Search for the cell housing the specified text and yield its [X, Y] center coordinate. 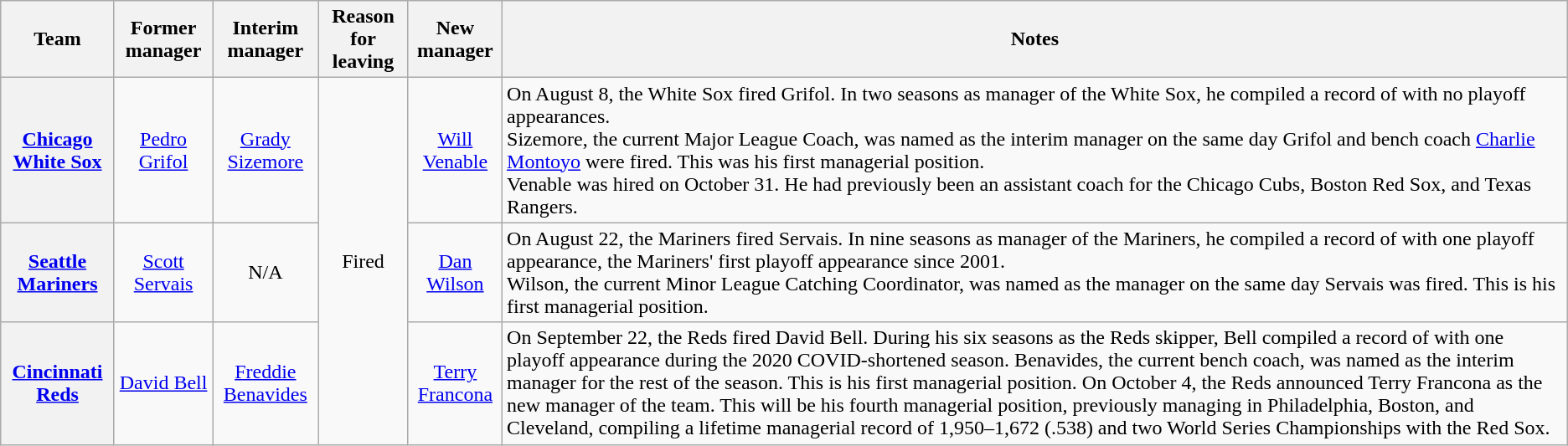
Grady Sizemore [266, 151]
New manager [455, 39]
Freddie Benavides [266, 383]
Team [58, 39]
Fired [364, 261]
David Bell [163, 383]
N/A [266, 273]
Terry Francona [455, 383]
Notes [1035, 39]
Pedro Grifol [163, 151]
Scott Servais [163, 273]
Will Venable [455, 151]
Cincinnati Reds [58, 383]
Dan Wilson [455, 273]
Chicago White Sox [58, 151]
Seattle Mariners [58, 273]
Interim manager [266, 39]
Former manager [163, 39]
Reason for leaving [364, 39]
